Find where the given text appears and provide that cell's center as (X, Y) coordinate. 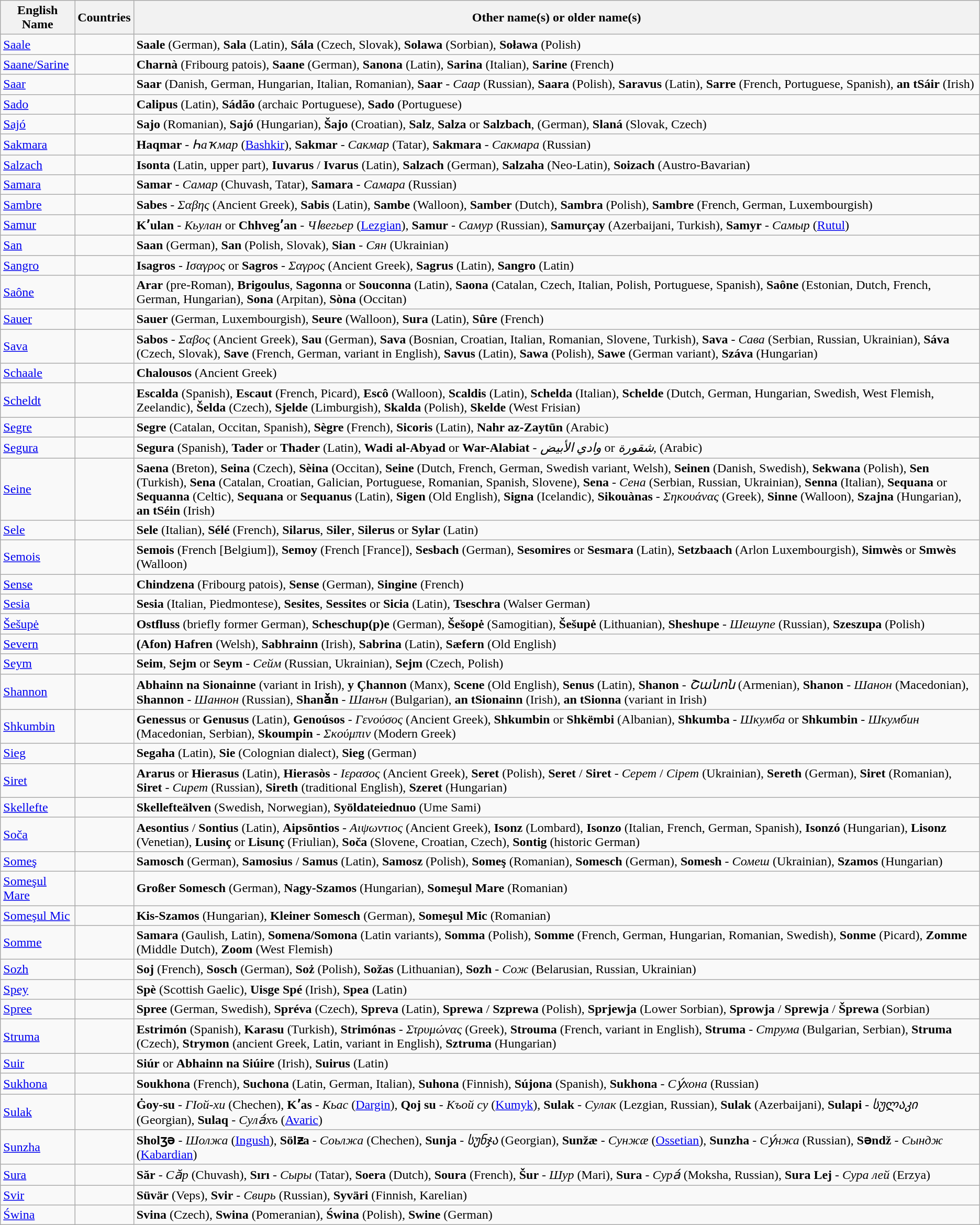
Sieg (38, 753)
Svina (Czech), Swina (Pomeranian), Świna (Polish), Swine (German) (556, 1215)
Saar (38, 84)
Skellefte (38, 807)
Segaha (Latin), Sie (Colognian dialect), Sieg (German) (556, 753)
Spè (Scottish Gaelic), Uisge Spé (Irish), Spea (Latin) (556, 989)
Sangro (38, 265)
Calipus (Latin), Sádão (archaic Portuguese), Sado (Portuguese) (556, 104)
Samara (38, 185)
Sozh (38, 970)
Other name(s) or older name(s) (556, 18)
Sabes - Σαβης (Ancient Greek), Sabis (Latin), Sambe (Walloon), Samber (Dutch), Sambra (Polish), Sambre (French, German, Luxembourgish) (556, 205)
Świna (38, 1215)
Severn (38, 644)
Siúr or Abhainn na Siúire (Irish), Suirus (Latin) (556, 1063)
Someşul Mare (38, 888)
Siret (38, 780)
Struma (38, 1037)
Soj (French), Sosch (German), Soż (Polish), Sožas (Lithuanian), Sozh - Сож (Belarusian, Russian, Ukrainian) (556, 970)
Someş (38, 861)
Samosch (German), Samosius / Samus (Latin), Samosz (Polish), Someş (Romanian), Somesch (German), Somesh - Сомеш (Ukrainian), Szamos (Hungarian) (556, 861)
Segura (Spanish), Tader or Thader (Latin), Wadi al-Abyad or War-Alabiat - وادي الأبيض or شقورة, (Arabic) (556, 448)
Sunzha (38, 1148)
Seym (38, 664)
Segre (38, 427)
Sura (38, 1175)
(Afon) Hafren (Welsh), Sabhrainn (Irish), Sabrina (Latin), Sæfern (Old English) (556, 644)
Samar - Самар (Chuvash, Tatar), Samara - Самара (Russian) (556, 185)
Ostfluss (briefly former German), Scheschup(p)e (German), Šešopė (Samogitian), Šešupė (Lithuanian), Sheshupe - Шешупе (Russian), Szeszupa (Polish) (556, 624)
Chindzena (Fribourg patois), Sense (German), Singine (French) (556, 584)
Somme (38, 942)
Sense (38, 584)
Soča (38, 834)
Saan (German), San (Polish, Slovak), Sian - Сян (Ukrainian) (556, 245)
Charnà (Fribourg patois), Saane (German), Sanona (Latin), Sarina (Italian), Sarine (French) (556, 64)
Spree (German, Swedish), Spréva (Czech), Spreva (Latin), Sprewa / Szprewa (Polish), Sprjewja (Lower Sorbian), Sprowja / Sprewja / Šprewa (Sorbian) (556, 1009)
Haqmar - Һаҡмар (Bashkir), Sakmar - Сакмар (Tatar), Sakmara - Сакмара (Russian) (556, 144)
Chalousos (Ancient Greek) (556, 373)
Shannon (38, 692)
Segura (38, 448)
Süvär (Veps), Svir - Свирь (Russian), Syväri (Finnish, Karelian) (556, 1195)
Saane/Sarine (38, 64)
Sajó (38, 124)
Soukhona (French), Suchona (Latin, German, Italian), Suhona (Finnish), Sújona (Spanish), Sukhona - Су́хона (Russian) (556, 1084)
Sulak (38, 1112)
Sambre (38, 205)
Sava (38, 347)
Schaale (38, 373)
Svir (38, 1195)
San (38, 245)
Spey (38, 989)
Saale (German), Sala (Latin), Sála (Czech, Slovak), Solawa (Sorbian), Soława (Polish) (556, 44)
Countries (104, 18)
Spree (38, 1009)
Sele (38, 530)
English Name (38, 18)
Segre (Catalan, Occitan, Spanish), Sègre (French), Sicoris (Latin), Nahr az-Zaytūn (Arabic) (556, 427)
Sesia (Italian, Piedmontese), Sesites, Sessites or Sicia (Latin), Tseschra (Walser German) (556, 604)
Shkumbin (38, 727)
Sajo (Romanian), Sajó (Hungarian), Šajo (Croatian), Salz, Salza or Salzbach, (German), Slaná (Slovak, Czech) (556, 124)
Someşul Mic (38, 916)
Sauer (38, 319)
Sauer (German, Luxembourgish), Seure (Walloon), Sura (Latin), Sûre (French) (556, 319)
Saale (38, 44)
Samur (38, 225)
Seim, Sejm or Seym - Сейм (Russian, Ukrainian), Sejm (Czech, Polish) (556, 664)
Seine (38, 489)
Isonta (Latin, upper part), Iuvarus / Ivarus (Latin), Salzach (German), Salzaha (Neo-Latin), Soizach (Austro-Bavarian) (556, 165)
Kʼulan - Кьулан or Chhvegʼan - ЧӀвегьер (Lezgian), Samur - Самур (Russian), Samurçay (Azerbaijani, Turkish), Samyr - Самыр (Rutul) (556, 225)
Salzach (38, 165)
Kis-Szamos (Hungarian), Kleiner Somesch (German), Someşul Mic (Romanian) (556, 916)
Sakmara (38, 144)
Semois (38, 557)
Sele (Italian), Sélé (French), Silarus, Siler, Silerus or Sylar (Latin) (556, 530)
Großer Somesch (German), Nagy-Szamos (Hungarian), Someşul Mare (Romanian) (556, 888)
Sukhona (38, 1084)
Skellefteälven (Swedish, Norwegian), Syöldateiednuo (Ume Sami) (556, 807)
Šešupė (38, 624)
Suir (38, 1063)
Isagros - Ισαγρος or Sagros - Σαγρος (Ancient Greek), Sagrus (Latin), Sangro (Latin) (556, 265)
Scheldt (38, 400)
Sado (38, 104)
Saône (38, 292)
Sesia (38, 604)
